Extract the (X, Y) coordinate from the center of the cell holding the provided text.  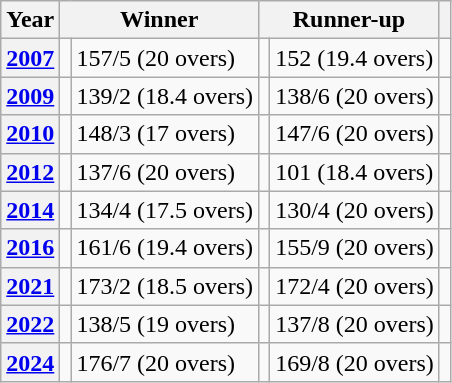
Year (30, 20)
172/4 (20 overs) (355, 286)
2012 (30, 172)
161/6 (19.4 overs) (165, 248)
2021 (30, 286)
138/6 (20 overs) (355, 96)
152 (19.4 overs) (355, 58)
2009 (30, 96)
155/9 (20 overs) (355, 248)
176/7 (20 overs) (165, 362)
Runner-up (350, 20)
2024 (30, 362)
148/3 (17 overs) (165, 134)
137/6 (20 overs) (165, 172)
2007 (30, 58)
2010 (30, 134)
101 (18.4 overs) (355, 172)
2016 (30, 248)
139/2 (18.4 overs) (165, 96)
130/4 (20 overs) (355, 210)
147/6 (20 overs) (355, 134)
137/8 (20 overs) (355, 324)
2014 (30, 210)
134/4 (17.5 overs) (165, 210)
2022 (30, 324)
173/2 (18.5 overs) (165, 286)
Winner (160, 20)
157/5 (20 overs) (165, 58)
138/5 (19 overs) (165, 324)
169/8 (20 overs) (355, 362)
